Return [x, y] of the center of cell containing provided text 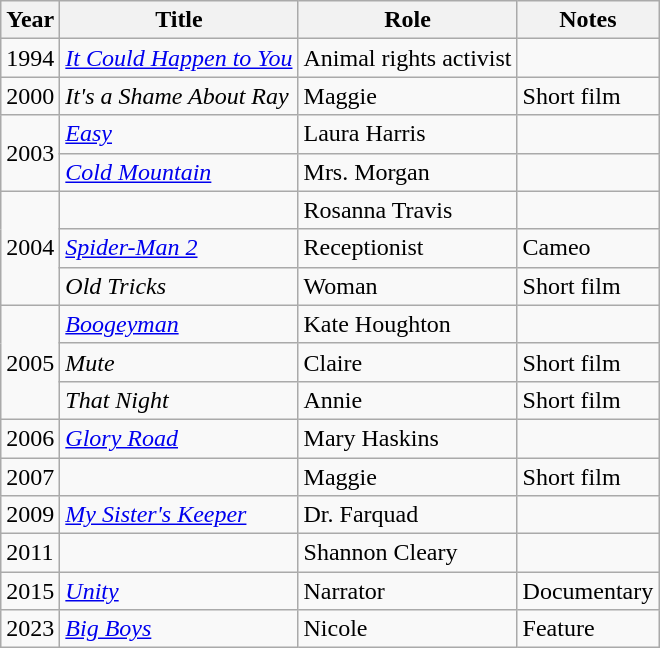
2000 [30, 96]
2015 [30, 591]
That Night [179, 400]
Animal rights activist [408, 58]
Title [179, 20]
It's a Shame About Ray [179, 96]
2023 [30, 629]
It Could Happen to You [179, 58]
2007 [30, 477]
Kate Houghton [408, 324]
Rosanna Travis [408, 210]
Mrs. Morgan [408, 172]
Annie [408, 400]
Glory Road [179, 438]
Old Tricks [179, 286]
Easy [179, 134]
Feature [588, 629]
Mary Haskins [408, 438]
Notes [588, 20]
1994 [30, 58]
Narrator [408, 591]
Role [408, 20]
Cold Mountain [179, 172]
Cameo [588, 248]
Claire [408, 362]
2004 [30, 248]
2011 [30, 553]
2009 [30, 515]
Woman [408, 286]
Documentary [588, 591]
Mute [179, 362]
Laura Harris [408, 134]
Dr. Farquad [408, 515]
Shannon Cleary [408, 553]
Nicole [408, 629]
Big Boys [179, 629]
2006 [30, 438]
Receptionist [408, 248]
Spider-Man 2 [179, 248]
2003 [30, 153]
2005 [30, 362]
Year [30, 20]
My Sister's Keeper [179, 515]
Unity [179, 591]
Boogeyman [179, 324]
